Output the [x, y] coordinate of the center of the cell containing the given text.  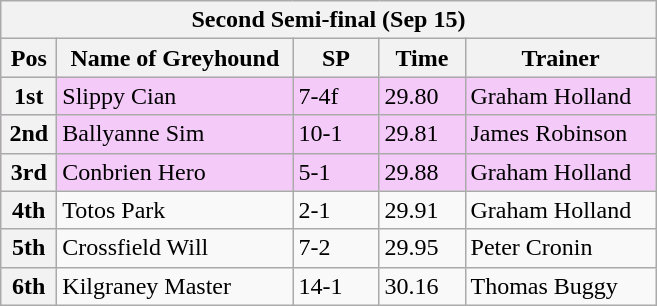
1st [29, 96]
James Robinson [560, 134]
5th [29, 248]
14-1 [336, 286]
10-1 [336, 134]
Pos [29, 58]
7-2 [336, 248]
2-1 [336, 210]
7-4f [336, 96]
Ballyanne Sim [175, 134]
Kilgraney Master [175, 286]
29.95 [422, 248]
Slippy Cian [175, 96]
Thomas Buggy [560, 286]
Name of Greyhound [175, 58]
6th [29, 286]
Peter Cronin [560, 248]
29.88 [422, 172]
4th [29, 210]
3rd [29, 172]
29.81 [422, 134]
2nd [29, 134]
5-1 [336, 172]
SP [336, 58]
29.91 [422, 210]
Time [422, 58]
30.16 [422, 286]
Trainer [560, 58]
Second Semi-final (Sep 15) [328, 20]
Totos Park [175, 210]
Conbrien Hero [175, 172]
29.80 [422, 96]
Crossfield Will [175, 248]
